From the cell containing the given text, extract its center point as [x, y] coordinate. 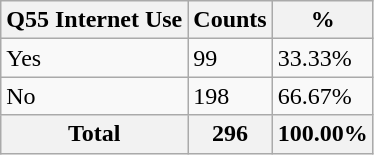
Total [94, 134]
Counts [230, 20]
No [94, 96]
Yes [94, 58]
198 [230, 96]
100.00% [322, 134]
296 [230, 134]
66.67% [322, 96]
% [322, 20]
33.33% [322, 58]
99 [230, 58]
Q55 Internet Use [94, 20]
